Pinpoint the cell where the given text exists, returning its [x, y] midpoint coordinate. 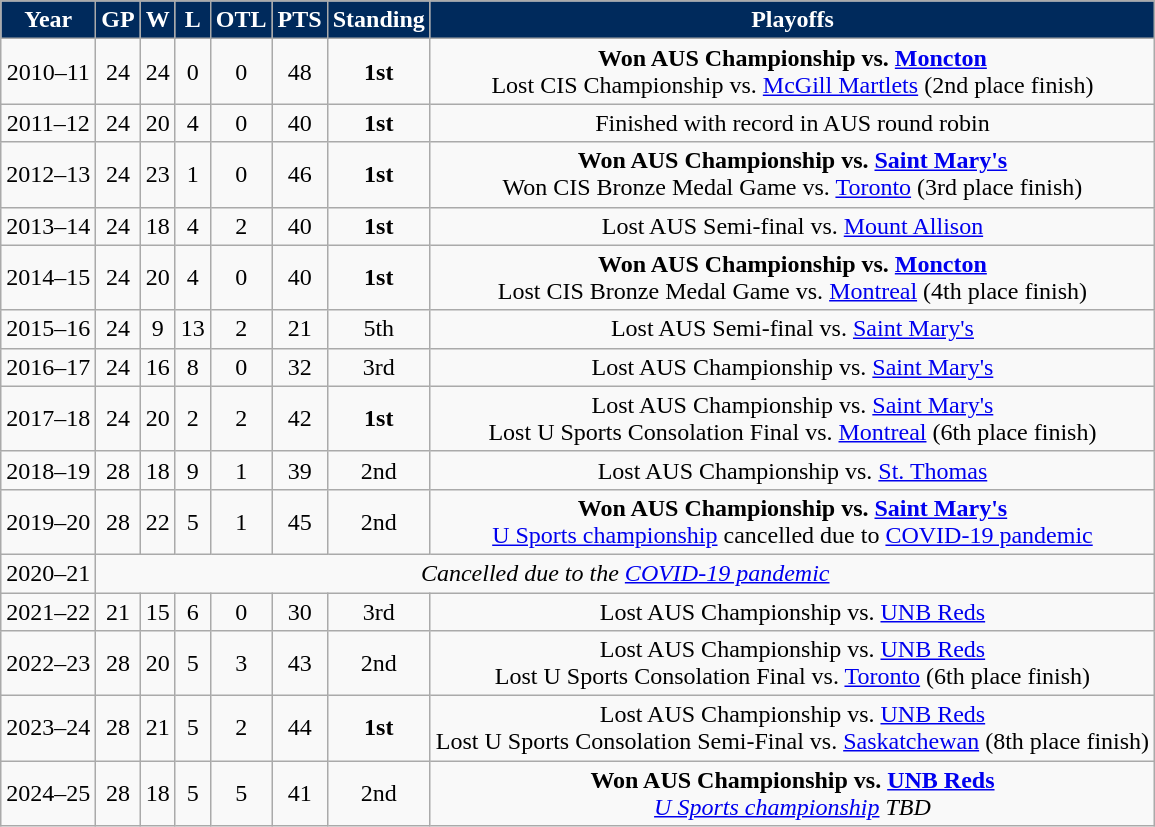
Lost AUS Championship vs. UNB Reds Lost U Sports Consolation Semi-Final vs. Saskatchewan (8th place finish) [792, 728]
6 [192, 611]
5th [378, 329]
13 [192, 329]
2018–19 [48, 470]
2020–21 [48, 573]
Playoffs [792, 20]
15 [158, 611]
2011–12 [48, 123]
39 [300, 470]
2012–13 [48, 174]
Lost AUS Championship vs. UNB Reds [792, 611]
22 [158, 522]
2023–24 [48, 728]
44 [300, 728]
GP [118, 20]
3 [241, 664]
Won AUS Championship vs. Moncton Lost CIS Bronze Medal Game vs. Montreal (4th place finish) [792, 278]
2022–23 [48, 664]
2014–15 [48, 278]
W [158, 20]
Lost AUS Semi-final vs. Mount Allison [792, 226]
2010–11 [48, 72]
Won AUS Championship vs. Saint Mary'sWon CIS Bronze Medal Game vs. Toronto (3rd place finish) [792, 174]
Year [48, 20]
2024–25 [48, 794]
Finished with record in AUS round robin [792, 123]
Lost AUS Championship vs. Saint Mary's Lost U Sports Consolation Final vs. Montreal (6th place finish) [792, 418]
43 [300, 664]
Lost AUS Championship vs. UNB Reds Lost U Sports Consolation Final vs. Toronto (6th place finish) [792, 664]
8 [192, 367]
L [192, 20]
Standing [378, 20]
42 [300, 418]
PTS [300, 20]
2019–20 [48, 522]
48 [300, 72]
Cancelled due to the COVID-19 pandemic [626, 573]
2015–16 [48, 329]
2016–17 [48, 367]
32 [300, 367]
2017–18 [48, 418]
41 [300, 794]
16 [158, 367]
Lost AUS Championship vs. Saint Mary's [792, 367]
45 [300, 522]
23 [158, 174]
2013–14 [48, 226]
Won AUS Championship vs. Saint Mary's U Sports championship cancelled due to COVID-19 pandemic [792, 522]
2021–22 [48, 611]
46 [300, 174]
Lost AUS Semi-final vs. Saint Mary's [792, 329]
Won AUS Championship vs. MonctonLost CIS Championship vs. McGill Martlets (2nd place finish) [792, 72]
30 [300, 611]
Lost AUS Championship vs. St. Thomas [792, 470]
Won AUS Championship vs. UNB Reds U Sports championship TBD [792, 794]
OTL [241, 20]
